Provide the (x, y) coordinate of the cell's center where the given text is located.  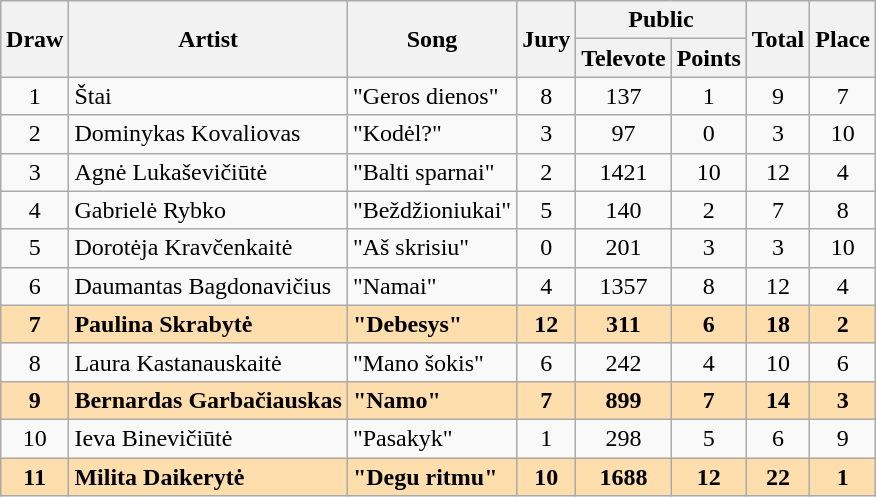
"Aš skrisiu" (432, 248)
201 (624, 248)
"Balti sparnai" (432, 172)
22 (778, 477)
Milita Daikerytė (208, 477)
97 (624, 134)
"Pasakyk" (432, 438)
"Mano šokis" (432, 362)
298 (624, 438)
137 (624, 96)
Place (843, 39)
"Kodėl?" (432, 134)
Ieva Binevičiūtė (208, 438)
Draw (35, 39)
Televote (624, 58)
"Namai" (432, 286)
Laura Kastanauskaitė (208, 362)
Agnė Lukaševičiūtė (208, 172)
Jury (546, 39)
Dorotėja Kravčenkaitė (208, 248)
Artist (208, 39)
Gabrielė Rybko (208, 210)
Public (662, 20)
1421 (624, 172)
18 (778, 324)
Points (708, 58)
"Namo" (432, 400)
242 (624, 362)
Štai (208, 96)
Daumantas Bagdonavičius (208, 286)
11 (35, 477)
Paulina Skrabytė (208, 324)
14 (778, 400)
Bernardas Garbačiauskas (208, 400)
1357 (624, 286)
Total (778, 39)
899 (624, 400)
"Geros dienos" (432, 96)
"Degu ritmu" (432, 477)
311 (624, 324)
"Beždžioniukai" (432, 210)
Song (432, 39)
Dominykas Kovaliovas (208, 134)
1688 (624, 477)
"Debesys" (432, 324)
140 (624, 210)
